Extract the [X, Y] coordinate from the center of the cell holding the provided text.  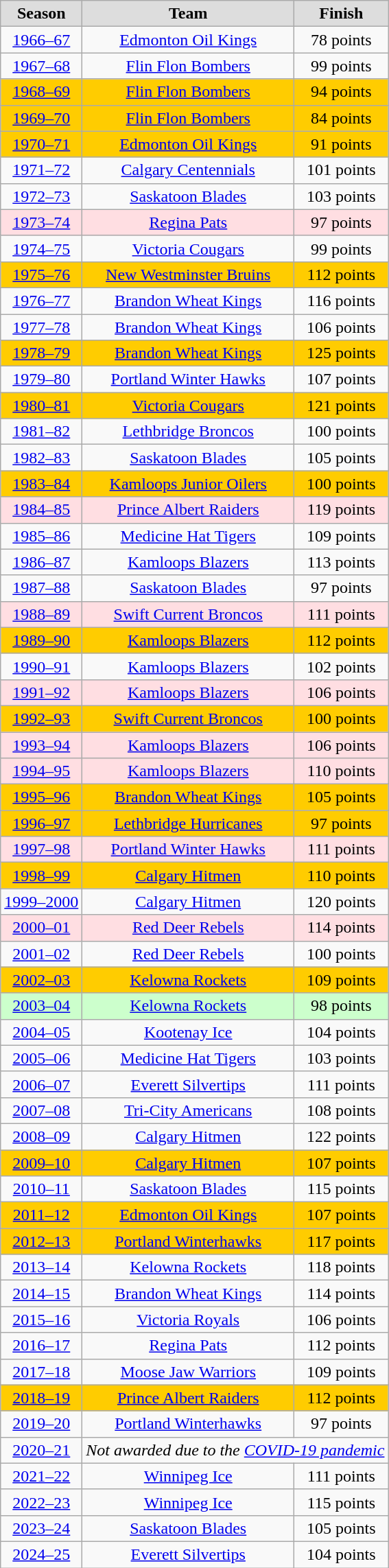
108 points [342, 1110]
Not awarded due to the COVID-19 pandemic [235, 1450]
1991–92 [41, 692]
1996–97 [41, 823]
Lethbridge Broncos [188, 432]
1985–86 [41, 536]
1987–88 [41, 588]
1994–95 [41, 771]
2013–14 [41, 1267]
Calgary Centennials [188, 170]
Moose Jaw Warriors [188, 1372]
1966–67 [41, 40]
125 points [342, 353]
1999–2000 [41, 902]
1982–83 [41, 458]
2014–15 [41, 1294]
1981–82 [41, 432]
1995–96 [41, 797]
1970–71 [41, 144]
1998–99 [41, 876]
2001–02 [41, 954]
122 points [342, 1136]
120 points [342, 902]
121 points [342, 406]
1993–94 [41, 745]
1980–81 [41, 406]
1978–79 [41, 353]
119 points [342, 510]
2012–13 [41, 1241]
84 points [342, 118]
102 points [342, 666]
2020–21 [41, 1450]
2010–11 [41, 1189]
1973–74 [41, 222]
Kamloops Junior Oilers [188, 484]
1968–69 [41, 92]
1979–80 [41, 379]
1984–85 [41, 510]
2022–23 [41, 1502]
2015–16 [41, 1320]
2008–09 [41, 1136]
2023–24 [41, 1528]
94 points [342, 92]
1988–89 [41, 614]
1975–76 [41, 274]
2016–17 [41, 1346]
Kootenay Ice [188, 1032]
2007–08 [41, 1110]
101 points [342, 170]
91 points [342, 144]
Finish [342, 14]
1990–91 [41, 666]
2018–19 [41, 1398]
Victoria Royals [188, 1320]
1972–73 [41, 196]
2006–07 [41, 1084]
118 points [342, 1267]
New Westminster Bruins [188, 274]
1992–93 [41, 718]
98 points [342, 1006]
1986–87 [41, 562]
1989–90 [41, 640]
2000–01 [41, 928]
1971–72 [41, 170]
2017–18 [41, 1372]
2011–12 [41, 1215]
2005–06 [41, 1058]
78 points [342, 40]
Season [41, 14]
2004–05 [41, 1032]
1967–68 [41, 66]
Team [188, 14]
2019–20 [41, 1424]
1977–78 [41, 327]
Tri-City Americans [188, 1110]
116 points [342, 301]
2024–25 [41, 1554]
2003–04 [41, 1006]
113 points [342, 562]
1976–77 [41, 301]
2009–10 [41, 1163]
2021–22 [41, 1476]
1974–75 [41, 248]
2002–03 [41, 980]
117 points [342, 1241]
1969–70 [41, 118]
1983–84 [41, 484]
1997–98 [41, 850]
Lethbridge Hurricanes [188, 823]
